Return the (x, y) coordinate for the center point of the cell that contains the specified text.  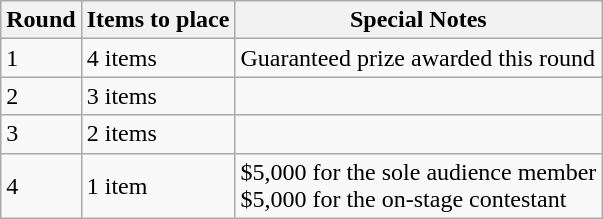
4 (41, 186)
Guaranteed prize awarded this round (418, 58)
3 (41, 134)
$5,000 for the sole audience member$5,000 for the on-stage contestant (418, 186)
2 (41, 96)
3 items (158, 96)
1 (41, 58)
Items to place (158, 20)
4 items (158, 58)
1 item (158, 186)
Special Notes (418, 20)
2 items (158, 134)
Round (41, 20)
